Capture the cell that displays the provided text and extract its [X, Y] central coordinate. 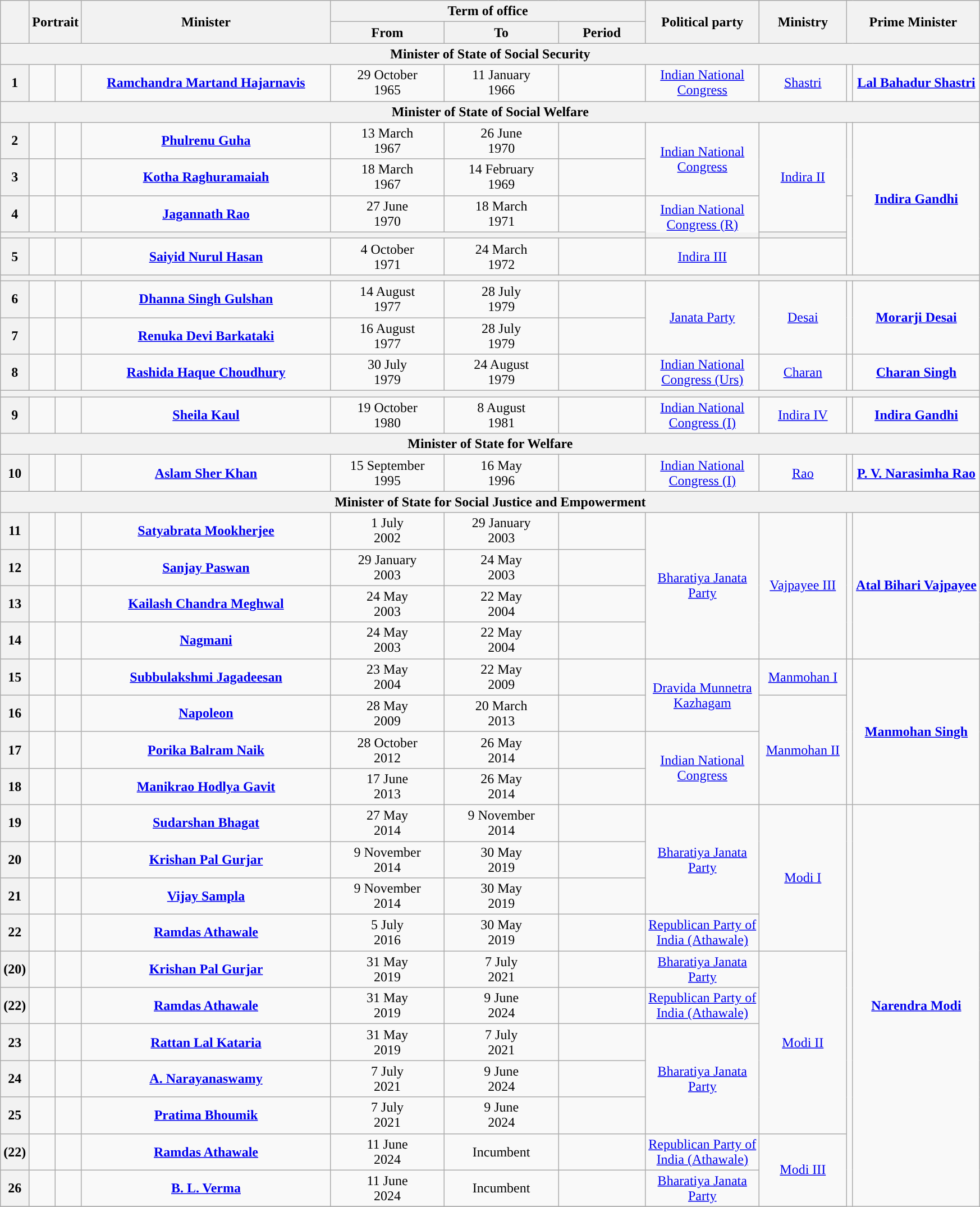
1 July2002 [387, 531]
8 [15, 373]
Ministry [803, 22]
Manmohan I [803, 677]
Sheila Kaul [205, 415]
Modi III [803, 1170]
30 July1979 [387, 373]
21 [15, 896]
22 [15, 933]
Modi I [803, 877]
14 February1969 [502, 177]
7 [15, 336]
18 March1967 [387, 177]
26 [15, 1188]
4 [15, 213]
Vijay Sampla [205, 896]
11 January1966 [502, 83]
2 [15, 140]
Aslam Sher Khan [205, 473]
Janata Party [703, 317]
Porika Balram Naik [205, 750]
13 March1967 [387, 140]
20 [15, 859]
6 [15, 299]
12 [15, 567]
9 [15, 415]
Portrait [56, 22]
15 September1995 [387, 473]
13 [15, 604]
Modi II [803, 1042]
14 [15, 640]
Shastri [803, 83]
Manmohan Singh [916, 731]
Political party [703, 22]
Jagannath Rao [205, 213]
15 [15, 677]
Subbulakshmi Jagadeesan [205, 677]
Minister of State for Welfare [491, 444]
19 October1980 [387, 415]
28 May2009 [387, 713]
To [502, 33]
Phulrenu Guha [205, 140]
24 March1972 [502, 256]
11 [15, 531]
Rashida Haque Choudhury [205, 373]
Charan Singh [916, 373]
Desai [803, 317]
Manmohan II [803, 750]
Indira IV [803, 415]
18 March1971 [502, 213]
19 [15, 823]
23 May2004 [387, 677]
Saiyid Nurul Hasan [205, 256]
Dhanna Singh Gulshan [205, 299]
Nagmani [205, 640]
Rao [803, 473]
20 March2013 [502, 713]
Minister of State of Social Welfare [491, 112]
Kotha Raghuramaiah [205, 177]
Indian National Congress (Urs) [703, 373]
Minister of State for Social Justice and Empowerment [491, 502]
24 August1979 [502, 373]
5 [15, 256]
17 June2013 [387, 786]
Kailash Chandra Meghwal [205, 604]
24 [15, 1079]
Sanjay Paswan [205, 567]
From [387, 33]
Renuka Devi Barkataki [205, 336]
22 May2009 [502, 677]
Rattan Lal Kataria [205, 1042]
16 [15, 713]
16 May1996 [502, 473]
Ramchandra Martand Hajarnavis [205, 83]
23 [15, 1042]
16 August1977 [387, 336]
5 July2016 [387, 933]
Vajpayee III [803, 586]
Period [602, 33]
27 May2014 [387, 823]
B. L. Verma [205, 1188]
1 [15, 83]
Pratima Bhoumik [205, 1115]
3 [15, 177]
25 [15, 1115]
Lal Bahadur Shastri [916, 83]
18 [15, 786]
27 June1970 [387, 213]
Manikrao Hodlya Gavit [205, 786]
Indira III [703, 256]
29 October1965 [387, 83]
26 June1970 [502, 140]
10 [15, 473]
17 [15, 750]
Atal Bihari Vajpayee [916, 586]
14 August1977 [387, 299]
Narendra Modi [916, 1005]
Sudarshan Bhagat [205, 823]
A. Narayanaswamy [205, 1079]
4 October1971 [387, 256]
Satyabrata Mookherjee [205, 531]
Morarji Desai [916, 317]
Napoleon [205, 713]
28 October2012 [387, 750]
Minister [205, 22]
Indian National Congress (R) [703, 217]
(20) [15, 969]
Charan [803, 373]
Term of office [488, 11]
Prime Minister [913, 22]
Minister of State of Social Security [491, 54]
Dravida Munnetra Kazhagam [703, 695]
8 August1981 [502, 415]
P. V. Narasimha Rao [916, 473]
Indira II [803, 177]
